Capture the cell that displays the provided text and extract its [x, y] central coordinate. 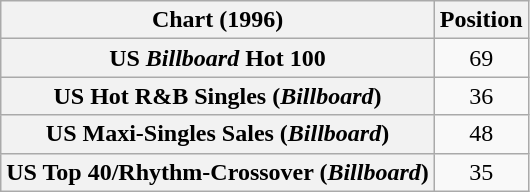
Position [481, 20]
US Maxi-Singles Sales (Billboard) [218, 134]
36 [481, 96]
US Hot R&B Singles (Billboard) [218, 96]
69 [481, 58]
Chart (1996) [218, 20]
US Billboard Hot 100 [218, 58]
US Top 40/Rhythm-Crossover (Billboard) [218, 172]
35 [481, 172]
48 [481, 134]
